Return (X, Y) of the center of cell containing provided text 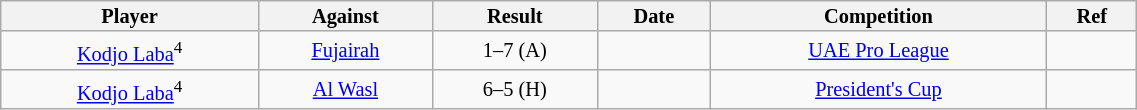
Player (130, 16)
President's Cup (878, 90)
Result (514, 16)
Ref (1092, 16)
UAE Pro League (878, 50)
1–7 (A) (514, 50)
Against (345, 16)
6–5 (H) (514, 90)
Al Wasl (345, 90)
Competition (878, 16)
Date (654, 16)
Fujairah (345, 50)
